Search for the cell housing the specified text and yield its [x, y] center coordinate. 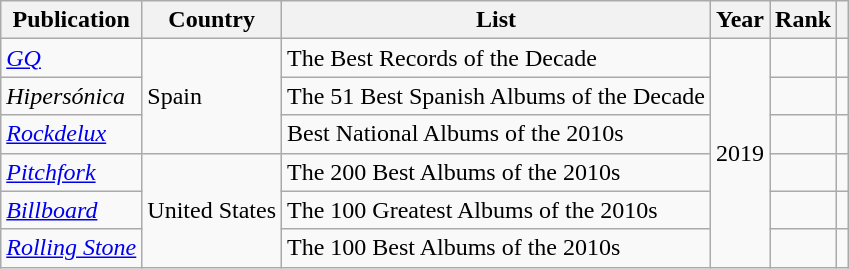
The 100 Greatest Albums of the 2010s [496, 210]
United States [212, 210]
Hipersónica [72, 96]
The Best Records of the Decade [496, 58]
2019 [740, 153]
The 200 Best Albums of the 2010s [496, 172]
The 51 Best Spanish Albums of the Decade [496, 96]
List [496, 20]
Year [740, 20]
Rolling Stone [72, 248]
Country [212, 20]
Spain [212, 96]
Billboard [72, 210]
Rockdelux [72, 134]
Pitchfork [72, 172]
Publication [72, 20]
Rank [804, 20]
The 100 Best Albums of the 2010s [496, 248]
GQ [72, 58]
Best National Albums of the 2010s [496, 134]
